For the text-containing cell, return its midpoint in [x, y] coordinate format. 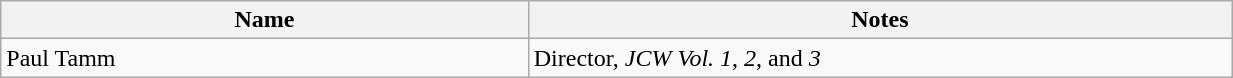
Director, JCW Vol. 1, 2, and 3 [880, 58]
Name [265, 20]
Paul Tamm [265, 58]
Notes [880, 20]
